Extract the [X, Y] coordinate from the center of the cell holding the provided text.  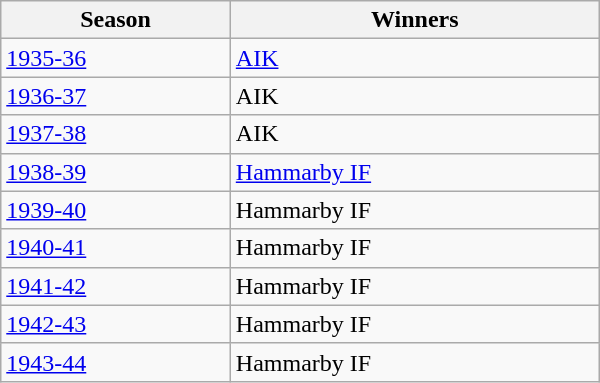
1941-42 [116, 286]
1943-44 [116, 362]
1935-36 [116, 58]
Winners [414, 20]
1938-39 [116, 172]
1942-43 [116, 324]
1940-41 [116, 248]
Season [116, 20]
1939-40 [116, 210]
1937-38 [116, 134]
1936-37 [116, 96]
